From the cell containing the given text, extract its center point as (X, Y) coordinate. 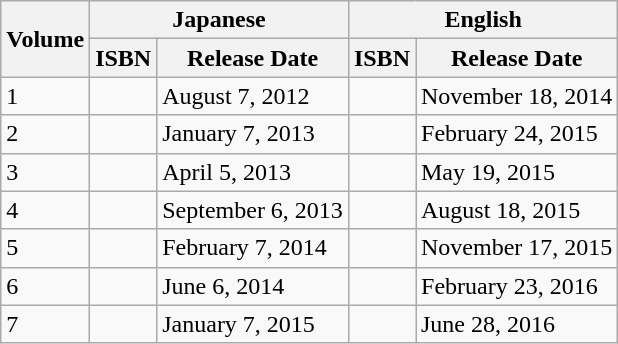
November 17, 2015 (517, 248)
June 6, 2014 (253, 286)
2 (46, 134)
November 18, 2014 (517, 96)
June 28, 2016 (517, 324)
May 19, 2015 (517, 172)
6 (46, 286)
Volume (46, 39)
5 (46, 248)
February 24, 2015 (517, 134)
7 (46, 324)
September 6, 2013 (253, 210)
April 5, 2013 (253, 172)
January 7, 2013 (253, 134)
January 7, 2015 (253, 324)
February 23, 2016 (517, 286)
1 (46, 96)
February 7, 2014 (253, 248)
4 (46, 210)
English (482, 20)
August 18, 2015 (517, 210)
August 7, 2012 (253, 96)
3 (46, 172)
Japanese (220, 20)
